Return the [X, Y] coordinate for the center point of the cell that contains the specified text.  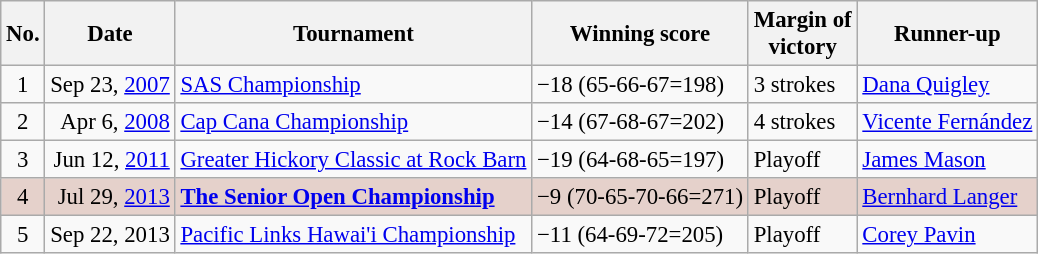
Pacific Links Hawai'i Championship [354, 235]
James Mason [948, 160]
−11 (64-69-72=205) [640, 235]
4 [23, 197]
Winning score [640, 34]
−18 (65-66-67=198) [640, 85]
Apr 6, 2008 [110, 122]
Corey Pavin [948, 235]
Margin ofvictory [802, 34]
Sep 23, 2007 [110, 85]
Cap Cana Championship [354, 122]
Runner-up [948, 34]
Bernhard Langer [948, 197]
Dana Quigley [948, 85]
−19 (64-68-65=197) [640, 160]
Sep 22, 2013 [110, 235]
4 strokes [802, 122]
No. [23, 34]
Date [110, 34]
3 strokes [802, 85]
1 [23, 85]
Greater Hickory Classic at Rock Barn [354, 160]
SAS Championship [354, 85]
Jul 29, 2013 [110, 197]
−14 (67-68-67=202) [640, 122]
Vicente Fernández [948, 122]
Jun 12, 2011 [110, 160]
The Senior Open Championship [354, 197]
Tournament [354, 34]
−9 (70-65-70-66=271) [640, 197]
5 [23, 235]
2 [23, 122]
3 [23, 160]
